Identify which cell holds the provided text, then report its [x, y] central coordinate. 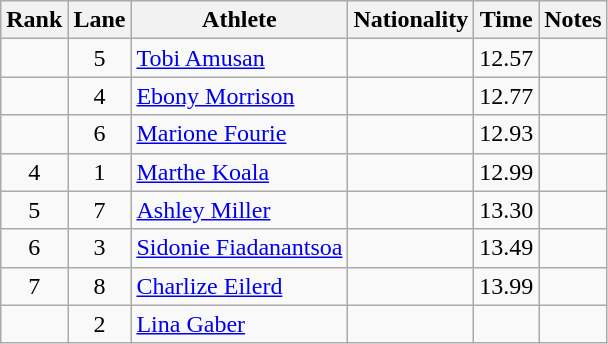
12.99 [506, 172]
Tobi Amusan [240, 58]
12.57 [506, 58]
Notes [573, 20]
Lane [100, 20]
Lina Gaber [240, 324]
8 [100, 286]
Time [506, 20]
13.99 [506, 286]
Nationality [411, 20]
Ashley Miller [240, 210]
Ebony Morrison [240, 96]
Athlete [240, 20]
3 [100, 248]
12.93 [506, 134]
Rank [34, 20]
Charlize Eilerd [240, 286]
2 [100, 324]
Sidonie Fiadanantsoa [240, 248]
1 [100, 172]
12.77 [506, 96]
Marione Fourie [240, 134]
13.30 [506, 210]
13.49 [506, 248]
Marthe Koala [240, 172]
